Search for the cell housing the specified text and yield its (x, y) center coordinate. 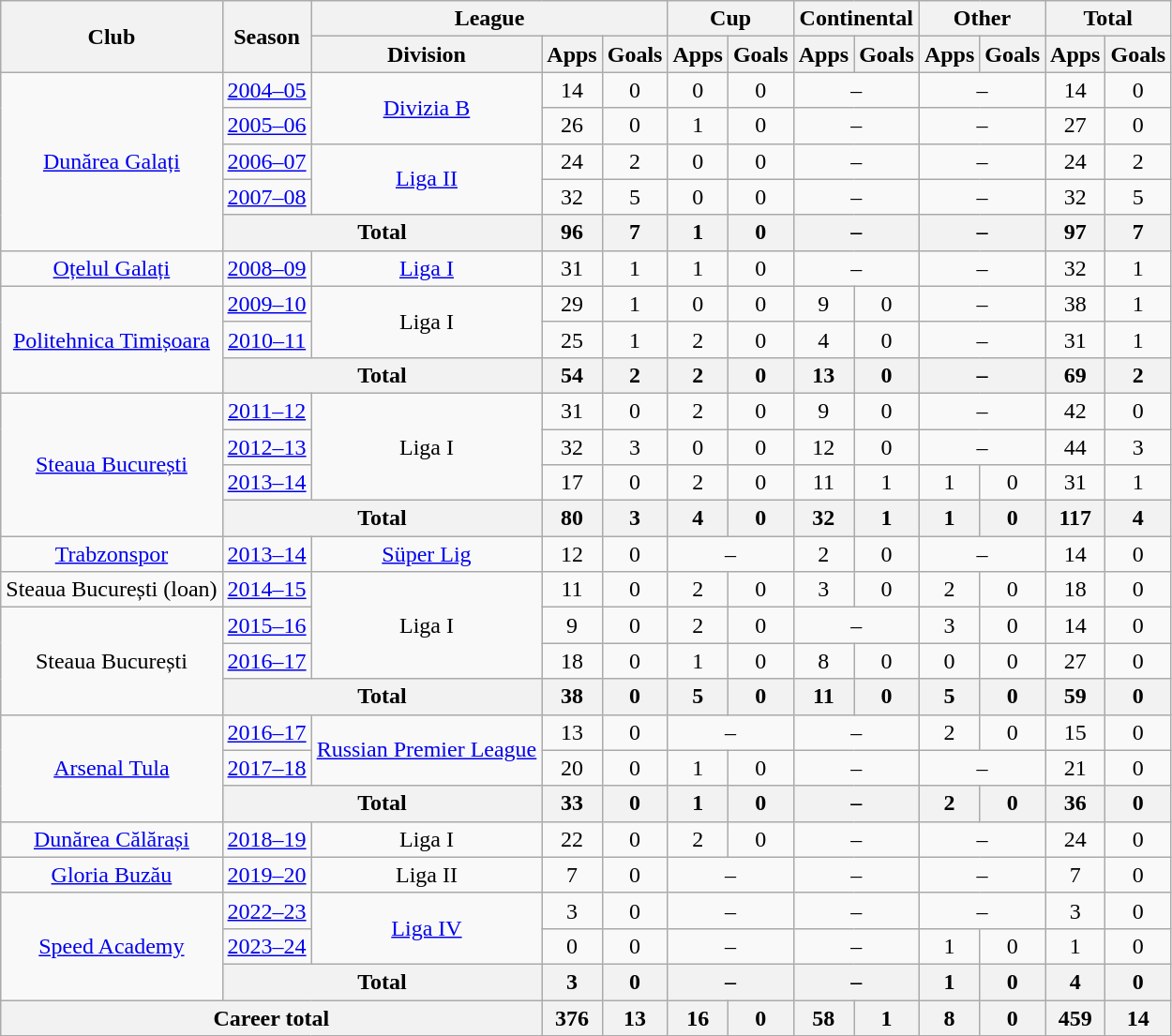
33 (572, 803)
Season (266, 37)
Division (427, 54)
Steaua București (loan) (112, 590)
15 (1075, 732)
80 (572, 518)
21 (1075, 768)
Russian Premier League (427, 750)
Dunărea Călărași (112, 839)
Continental (856, 19)
2005–06 (266, 126)
Club (112, 37)
2014–15 (266, 590)
Süper Lig (427, 554)
22 (572, 839)
Speed Academy (112, 946)
16 (698, 1017)
26 (572, 126)
Career total (272, 1017)
117 (1075, 518)
58 (823, 1017)
2019–20 (266, 875)
59 (1075, 697)
2004–05 (266, 90)
96 (572, 233)
2022–23 (266, 910)
Other (982, 19)
Dunărea Galați (112, 161)
Arsenal Tula (112, 768)
2008–09 (266, 268)
376 (572, 1017)
Gloria Buzău (112, 875)
League (489, 19)
2010–11 (266, 339)
2011–12 (266, 411)
36 (1075, 803)
2006–07 (266, 161)
2018–19 (266, 839)
2023–24 (266, 946)
25 (572, 339)
44 (1075, 447)
2012–13 (266, 447)
69 (1075, 375)
42 (1075, 411)
Trabzonspor (112, 554)
20 (572, 768)
17 (572, 483)
97 (1075, 233)
Politehnica Timișoara (112, 339)
2017–18 (266, 768)
2009–10 (266, 304)
Divizia B (427, 108)
2015–16 (266, 625)
2007–08 (266, 197)
Cup (730, 19)
Liga IV (427, 928)
29 (572, 304)
54 (572, 375)
459 (1075, 1017)
Oțelul Galați (112, 268)
